Detect which cell encompasses the target text, then output its (x, y) center coordinate. 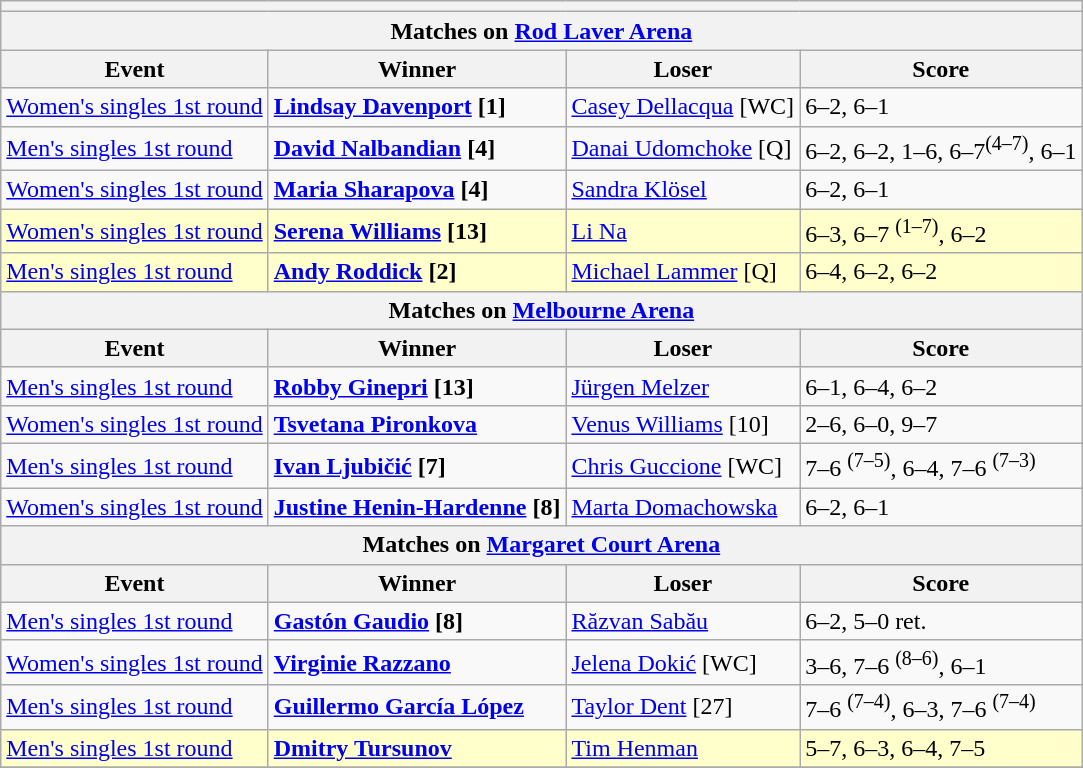
Jelena Dokić [WC] (683, 662)
Andy Roddick [2] (417, 272)
Venus Williams [10] (683, 424)
3–6, 7–6 (8–6), 6–1 (941, 662)
Gastón Gaudio [8] (417, 621)
Tim Henman (683, 748)
Michael Lammer [Q] (683, 272)
Răzvan Sabău (683, 621)
7–6 (7–4), 6–3, 7–6 (7–4) (941, 708)
6–2, 5–0 ret. (941, 621)
Serena Williams [13] (417, 232)
Tsvetana Pironkova (417, 424)
Chris Guccione [WC] (683, 466)
Dmitry Tursunov (417, 748)
Justine Henin-Hardenne [8] (417, 507)
Maria Sharapova [4] (417, 190)
Marta Domachowska (683, 507)
6–1, 6–4, 6–2 (941, 386)
Taylor Dent [27] (683, 708)
Jürgen Melzer (683, 386)
7–6 (7–5), 6–4, 7–6 (7–3) (941, 466)
6–3, 6–7 (1–7), 6–2 (941, 232)
Virginie Razzano (417, 662)
Ivan Ljubičić [7] (417, 466)
Matches on Margaret Court Arena (542, 545)
5–7, 6–3, 6–4, 7–5 (941, 748)
Li Na (683, 232)
6–4, 6–2, 6–2 (941, 272)
Lindsay Davenport [1] (417, 107)
Matches on Rod Laver Arena (542, 31)
Sandra Klösel (683, 190)
Casey Dellacqua [WC] (683, 107)
Danai Udomchoke [Q] (683, 148)
Guillermo García López (417, 708)
Robby Ginepri [13] (417, 386)
6–2, 6–2, 1–6, 6–7(4–7), 6–1 (941, 148)
Matches on Melbourne Arena (542, 310)
David Nalbandian [4] (417, 148)
2–6, 6–0, 9–7 (941, 424)
